Provide the (X, Y) coordinate of the cell's center where the given text is located.  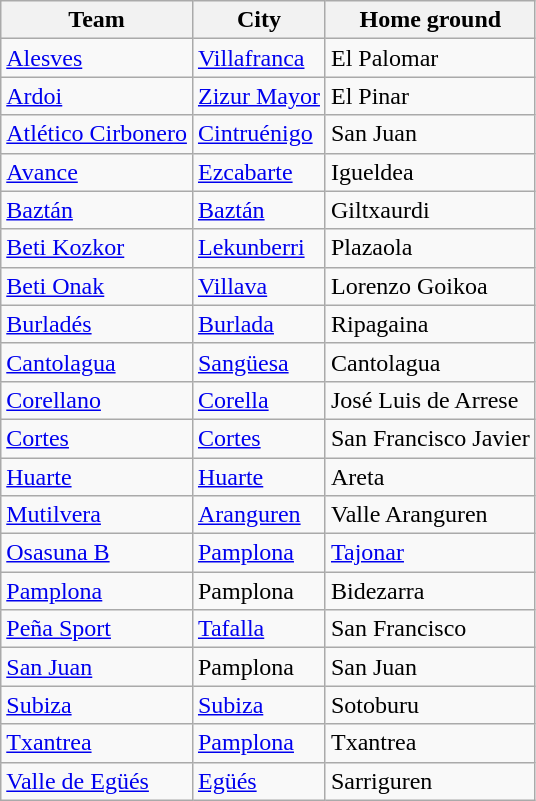
El Palomar (430, 58)
El Pinar (430, 96)
Atlético Cirbonero (97, 134)
Corellano (97, 400)
Home ground (430, 20)
Cintruénigo (258, 134)
Villafranca (258, 58)
Team (97, 20)
Ezcabarte (258, 172)
Egüés (258, 781)
Lekunberri (258, 248)
Osasuna B (97, 553)
Beti Kozkor (97, 248)
Aranguren (258, 515)
Plazaola (430, 248)
Beti Onak (97, 286)
Sangüesa (258, 362)
Valle de Egüés (97, 781)
Zizur Mayor (258, 96)
Ripagaina (430, 324)
San Francisco (430, 629)
Bidezarra (430, 591)
Avance (97, 172)
Villava (258, 286)
Ardoi (97, 96)
Giltxaurdi (430, 210)
Tafalla (258, 629)
Peña Sport (97, 629)
Tajonar (430, 553)
Alesves (97, 58)
Mutilvera (97, 515)
Burladés (97, 324)
Lorenzo Goikoa (430, 286)
Sarriguren (430, 781)
Igueldea (430, 172)
Corella (258, 400)
Areta (430, 477)
Valle Aranguren (430, 515)
José Luis de Arrese (430, 400)
Burlada (258, 324)
San Francisco Javier (430, 438)
Sotoburu (430, 705)
City (258, 20)
